Find where the given text appears and provide that cell's center as [X, Y] coordinate. 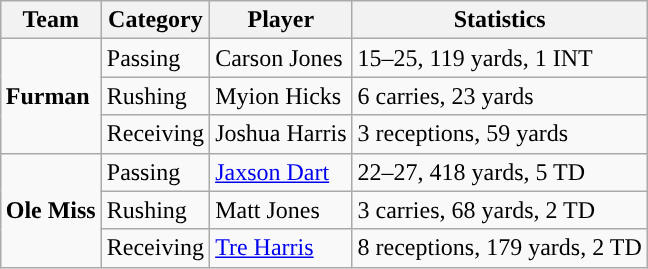
8 receptions, 179 yards, 2 TD [500, 248]
3 receptions, 59 yards [500, 134]
15–25, 119 yards, 1 INT [500, 58]
Ole Miss [50, 210]
Player [281, 20]
Joshua Harris [281, 134]
Furman [50, 96]
Category [155, 20]
Jaxson Dart [281, 172]
Myion Hicks [281, 96]
6 carries, 23 yards [500, 96]
22–27, 418 yards, 5 TD [500, 172]
Carson Jones [281, 58]
3 carries, 68 yards, 2 TD [500, 210]
Statistics [500, 20]
Matt Jones [281, 210]
Team [50, 20]
Tre Harris [281, 248]
